Scan for the cell matching the given text and deliver its [x, y] coordinate at center. 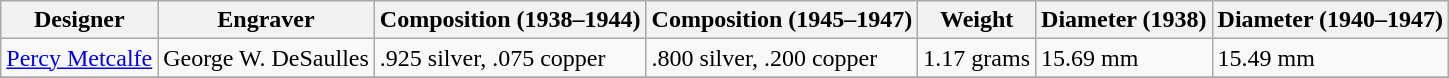
15.49 mm [1330, 58]
Designer [80, 20]
.925 silver, .075 copper [510, 58]
Diameter (1940–1947) [1330, 20]
Weight [977, 20]
1.17 grams [977, 58]
.800 silver, .200 copper [782, 58]
Composition (1938–1944) [510, 20]
15.69 mm [1124, 58]
George W. DeSaulles [266, 58]
Engraver [266, 20]
Percy Metcalfe [80, 58]
Diameter (1938) [1124, 20]
Composition (1945–1947) [782, 20]
